Find where the given text appears and provide that cell's center as (X, Y) coordinate. 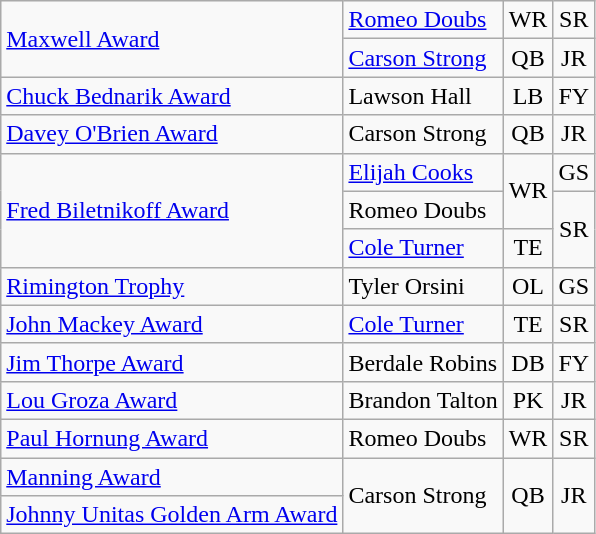
Jim Thorpe Award (172, 362)
Tyler Orsini (423, 286)
PK (528, 400)
Elijah Cooks (423, 172)
Johnny Unitas Golden Arm Award (172, 515)
Fred Biletnikoff Award (172, 210)
Maxwell Award (172, 39)
Berdale Robins (423, 362)
Chuck Bednarik Award (172, 96)
Manning Award (172, 477)
John Mackey Award (172, 324)
Paul Hornung Award (172, 438)
DB (528, 362)
Brandon Talton (423, 400)
Lou Groza Award (172, 400)
LB (528, 96)
Rimington Trophy (172, 286)
Lawson Hall (423, 96)
Davey O'Brien Award (172, 134)
OL (528, 286)
